From the cell containing the given text, extract its center point as (x, y) coordinate. 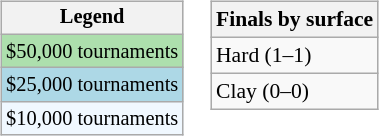
Hard (1–1) (294, 55)
$50,000 tournaments (92, 51)
$10,000 tournaments (92, 119)
$25,000 tournaments (92, 85)
Clay (0–0) (294, 91)
Legend (92, 18)
Finals by surface (294, 20)
